Provide the [x, y] coordinate of the cell's center where the given text is located.  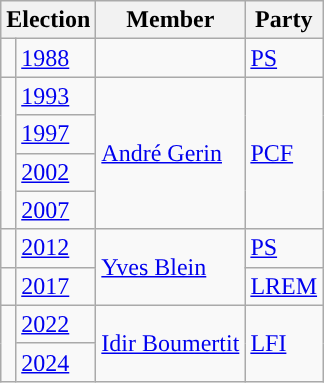
2012 [56, 248]
1993 [56, 96]
Yves Blein [170, 267]
PCF [284, 153]
2022 [56, 324]
2017 [56, 286]
LFI [284, 343]
1997 [56, 134]
LREM [284, 286]
1988 [56, 58]
Party [284, 20]
André Gerin [170, 153]
2002 [56, 172]
Idir Boumertit [170, 343]
2024 [56, 362]
Member [170, 20]
Election [48, 20]
2007 [56, 210]
